Determine the (X, Y) coordinate at the center of the cell enclosing the given text.  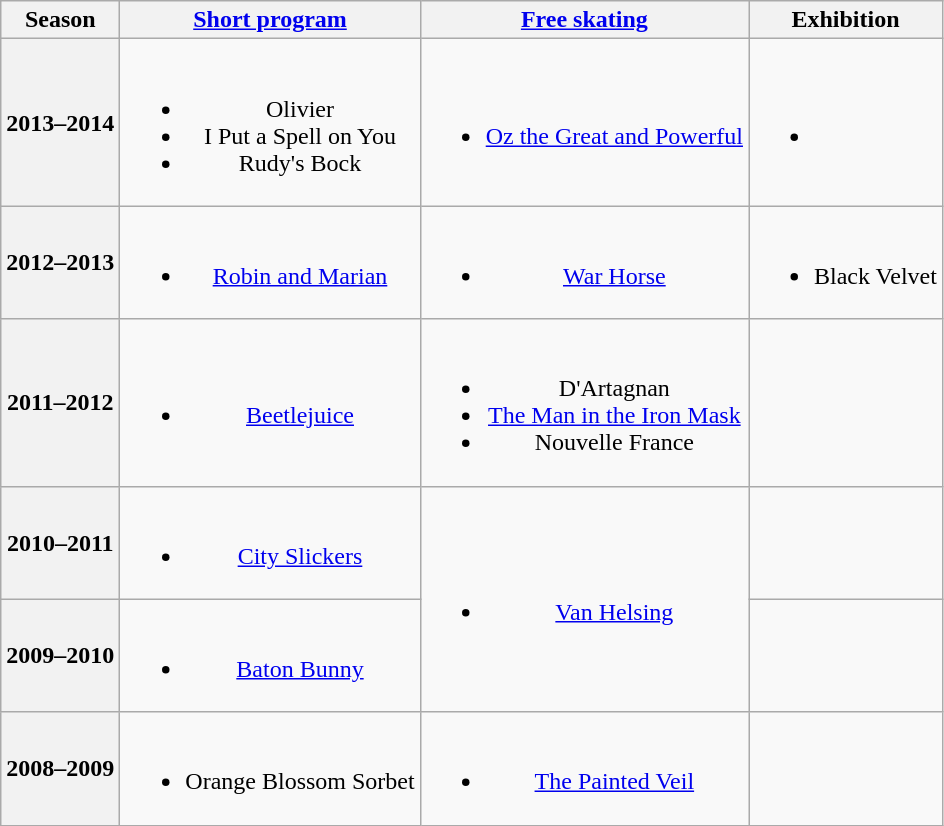
2012–2013 (60, 262)
2013–2014 (60, 122)
2009–2010 (60, 656)
Exhibition (845, 20)
2008–2009 (60, 768)
Baton Bunny (270, 656)
Season (60, 20)
2011–2012 (60, 402)
OlivierI Put a Spell on YouRudy's Bock (270, 122)
Van Helsing (584, 599)
Oz the Great and Powerful (584, 122)
City Slickers (270, 542)
Beetlejuice (270, 402)
Black Velvet (845, 262)
Free skating (584, 20)
Short program (270, 20)
2010–2011 (60, 542)
Robin and Marian (270, 262)
The Painted Veil (584, 768)
War Horse (584, 262)
Orange Blossom Sorbet (270, 768)
D'Artagnan The Man in the Iron Mask Nouvelle France (584, 402)
